From the cell containing the given text, extract its center point as (x, y) coordinate. 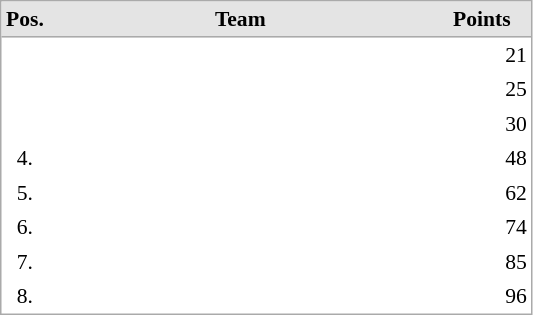
85 (482, 261)
25 (482, 89)
6. (26, 227)
Points (482, 20)
48 (482, 158)
8. (26, 296)
74 (482, 227)
Pos. (26, 20)
96 (482, 296)
21 (482, 55)
30 (482, 123)
4. (26, 158)
7. (26, 261)
Team (240, 20)
5. (26, 193)
62 (482, 193)
